Output the [X, Y] coordinate of the center of the cell containing the given text.  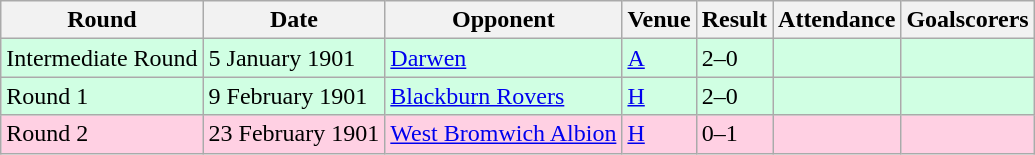
Darwen [504, 58]
Opponent [504, 20]
9 February 1901 [294, 96]
Round 2 [102, 134]
Blackburn Rovers [504, 96]
0–1 [734, 134]
Attendance [837, 20]
Venue [659, 20]
Date [294, 20]
Result [734, 20]
Round [102, 20]
West Bromwich Albion [504, 134]
Intermediate Round [102, 58]
Goalscorers [968, 20]
5 January 1901 [294, 58]
Round 1 [102, 96]
23 February 1901 [294, 134]
A [659, 58]
